Detect which cell encompasses the target text, then output its (x, y) center coordinate. 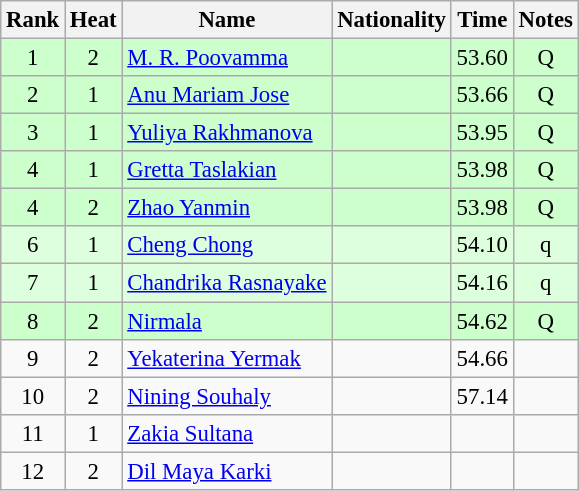
54.62 (482, 321)
Nining Souhaly (227, 396)
Rank (33, 20)
Time (482, 20)
54.10 (482, 245)
11 (33, 433)
Nationality (392, 20)
Zhao Yanmin (227, 208)
Cheng Chong (227, 245)
M. R. Poovamma (227, 58)
Nirmala (227, 321)
Heat (94, 20)
Yekaterina Yermak (227, 358)
7 (33, 283)
Notes (546, 20)
10 (33, 396)
54.66 (482, 358)
Yuliya Rakhmanova (227, 133)
12 (33, 471)
8 (33, 321)
3 (33, 133)
53.66 (482, 95)
9 (33, 358)
6 (33, 245)
54.16 (482, 283)
Anu Mariam Jose (227, 95)
Zakia Sultana (227, 433)
57.14 (482, 396)
Gretta Taslakian (227, 170)
53.60 (482, 58)
Name (227, 20)
Chandrika Rasnayake (227, 283)
53.95 (482, 133)
Dil Maya Karki (227, 471)
